Identify which cell holds the provided text, then report its (X, Y) central coordinate. 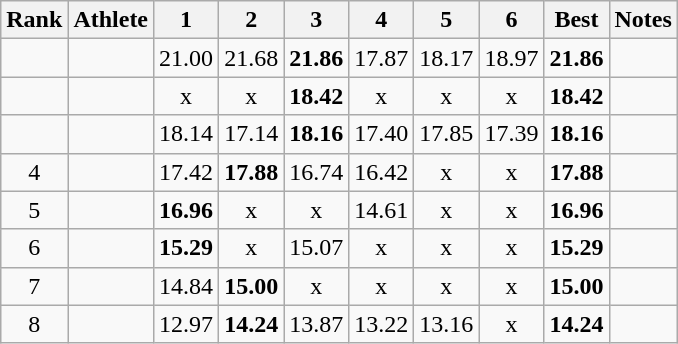
16.74 (316, 172)
17.42 (186, 172)
12.97 (186, 324)
13.22 (382, 324)
3 (316, 20)
13.16 (446, 324)
21.00 (186, 58)
17.85 (446, 134)
18.14 (186, 134)
16.42 (382, 172)
Best (576, 20)
2 (252, 20)
Notes (643, 20)
14.61 (382, 210)
15.07 (316, 248)
18.17 (446, 58)
8 (34, 324)
Athlete (111, 20)
13.87 (316, 324)
17.39 (512, 134)
Rank (34, 20)
18.97 (512, 58)
17.14 (252, 134)
17.87 (382, 58)
14.84 (186, 286)
7 (34, 286)
1 (186, 20)
21.68 (252, 58)
17.40 (382, 134)
